Extract the [X, Y] coordinate from the center of the cell holding the provided text.  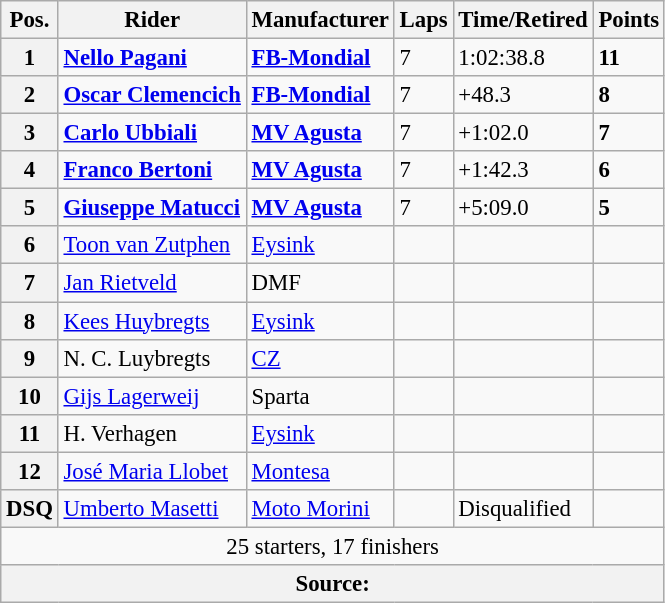
25 starters, 17 finishers [333, 546]
10 [30, 396]
12 [30, 471]
Kees Huybregts [152, 321]
Moto Morini [320, 509]
H. Verhagen [152, 433]
Time/Retired [523, 20]
+1:42.3 [523, 170]
+1:02.0 [523, 133]
Points [628, 20]
CZ [320, 358]
N. C. Luybregts [152, 358]
Toon van Zutphen [152, 245]
Manufacturer [320, 20]
1:02:38.8 [523, 58]
4 [30, 170]
Disqualified [523, 509]
Nello Pagani [152, 58]
Laps [424, 20]
José Maria Llobet [152, 471]
DSQ [30, 509]
Source: [333, 584]
9 [30, 358]
Umberto Masetti [152, 509]
1 [30, 58]
Carlo Ubbiali [152, 133]
Rider [152, 20]
Giuseppe Matucci [152, 208]
+48.3 [523, 95]
Pos. [30, 20]
Sparta [320, 396]
Gijs Lagerweij [152, 396]
DMF [320, 283]
Oscar Clemencich [152, 95]
3 [30, 133]
Jan Rietveld [152, 283]
Montesa [320, 471]
2 [30, 95]
Franco Bertoni [152, 170]
+5:09.0 [523, 208]
